Pinpoint the cell where the given text exists, returning its (x, y) midpoint coordinate. 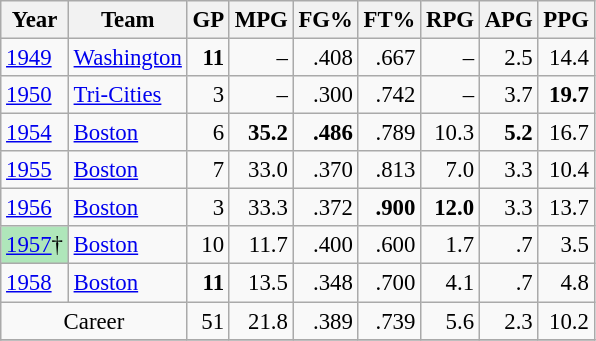
35.2 (261, 133)
.739 (390, 321)
.348 (326, 283)
3.5 (566, 245)
Career (94, 321)
21.8 (261, 321)
1949 (35, 58)
FT% (390, 20)
19.7 (566, 95)
Washington (128, 58)
.667 (390, 58)
PPG (566, 20)
1956 (35, 208)
1950 (35, 95)
51 (208, 321)
.813 (390, 170)
4.1 (450, 283)
.900 (390, 208)
13.5 (261, 283)
.700 (390, 283)
12.0 (450, 208)
10 (208, 245)
7 (208, 170)
.400 (326, 245)
33.0 (261, 170)
.600 (390, 245)
.372 (326, 208)
Team (128, 20)
16.7 (566, 133)
MPG (261, 20)
.486 (326, 133)
GP (208, 20)
5.6 (450, 321)
.408 (326, 58)
1958 (35, 283)
4.8 (566, 283)
.389 (326, 321)
1954 (35, 133)
FG% (326, 20)
5.2 (508, 133)
3.7 (508, 95)
Tri-Cities (128, 95)
14.4 (566, 58)
2.3 (508, 321)
10.2 (566, 321)
2.5 (508, 58)
1.7 (450, 245)
7.0 (450, 170)
10.3 (450, 133)
.742 (390, 95)
Year (35, 20)
1955 (35, 170)
1957† (35, 245)
33.3 (261, 208)
11.7 (261, 245)
.789 (390, 133)
10.4 (566, 170)
RPG (450, 20)
APG (508, 20)
.300 (326, 95)
13.7 (566, 208)
.370 (326, 170)
6 (208, 133)
